Pinpoint the cell where the given text exists, returning its (x, y) midpoint coordinate. 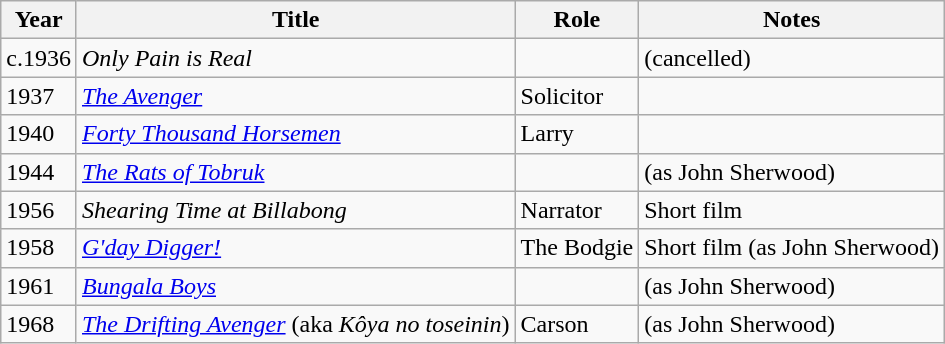
Shearing Time at Billabong (296, 210)
1940 (39, 134)
Title (296, 20)
Notes (792, 20)
Larry (577, 134)
Role (577, 20)
1937 (39, 96)
Only Pain is Real (296, 58)
Year (39, 20)
1944 (39, 172)
(cancelled) (792, 58)
Short film (as John Sherwood) (792, 248)
c.1936 (39, 58)
Solicitor (577, 96)
Carson (577, 324)
Short film (792, 210)
Bungala Boys (296, 286)
Narrator (577, 210)
Forty Thousand Horsemen (296, 134)
The Avenger (296, 96)
1961 (39, 286)
G'day Digger! (296, 248)
The Rats of Tobruk (296, 172)
1956 (39, 210)
The Bodgie (577, 248)
1958 (39, 248)
The Drifting Avenger (aka Kôya no toseinin) (296, 324)
1968 (39, 324)
